Extract the (x, y) coordinate from the center of the cell holding the provided text.  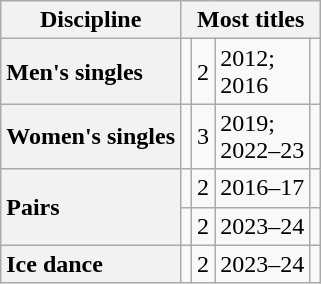
Discipline (91, 20)
2012;2016 (262, 72)
Women's singles (91, 136)
Ice dance (91, 264)
Most titles (251, 20)
Pairs (91, 207)
3 (204, 136)
2016–17 (262, 188)
2019;2022–23 (262, 136)
Men's singles (91, 72)
